Provide the [x, y] coordinate of the cell's center where the given text is located.  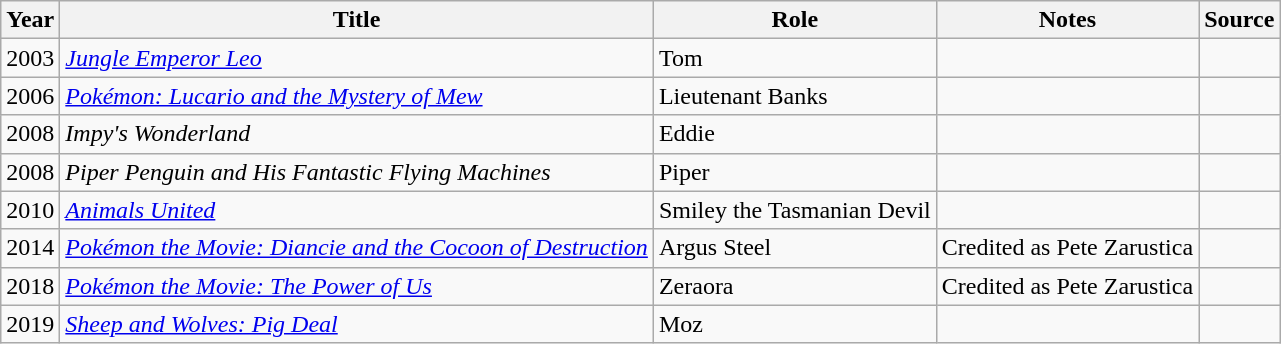
Lieutenant Banks [794, 96]
Notes [1067, 20]
Impy's Wonderland [357, 134]
2006 [30, 96]
Piper [794, 172]
Pokémon the Movie: The Power of Us [357, 286]
Tom [794, 58]
Year [30, 20]
Piper Penguin and His Fantastic Flying Machines [357, 172]
Smiley the Tasmanian Devil [794, 210]
Eddie [794, 134]
Source [1240, 20]
2019 [30, 324]
2010 [30, 210]
Pokémon the Movie: Diancie and the Cocoon of Destruction [357, 248]
2003 [30, 58]
Jungle Emperor Leo [357, 58]
Argus Steel [794, 248]
Title [357, 20]
Zeraora [794, 286]
2014 [30, 248]
Sheep and Wolves: Pig Deal [357, 324]
Animals United [357, 210]
Pokémon: Lucario and the Mystery of Mew [357, 96]
Role [794, 20]
2018 [30, 286]
Moz [794, 324]
